Detect which cell encompasses the target text, then output its (X, Y) center coordinate. 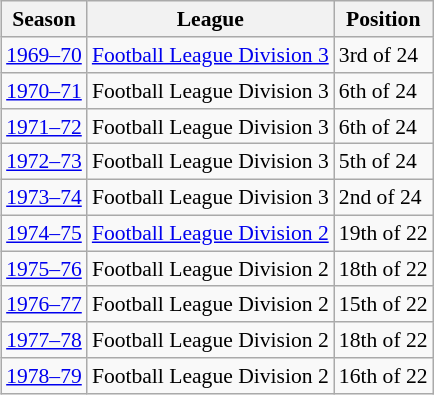
1974–75 (44, 233)
1971–72 (44, 126)
5th of 24 (384, 162)
15th of 22 (384, 304)
1969–70 (44, 55)
1972–73 (44, 162)
1973–74 (44, 197)
Position (384, 19)
3rd of 24 (384, 55)
League (210, 19)
Season (44, 19)
2nd of 24 (384, 197)
1970–71 (44, 91)
1978–79 (44, 376)
1977–78 (44, 340)
19th of 22 (384, 233)
16th of 22 (384, 376)
1975–76 (44, 269)
1976–77 (44, 304)
